Provide the (x, y) coordinate of the cell's center where the given text is located.  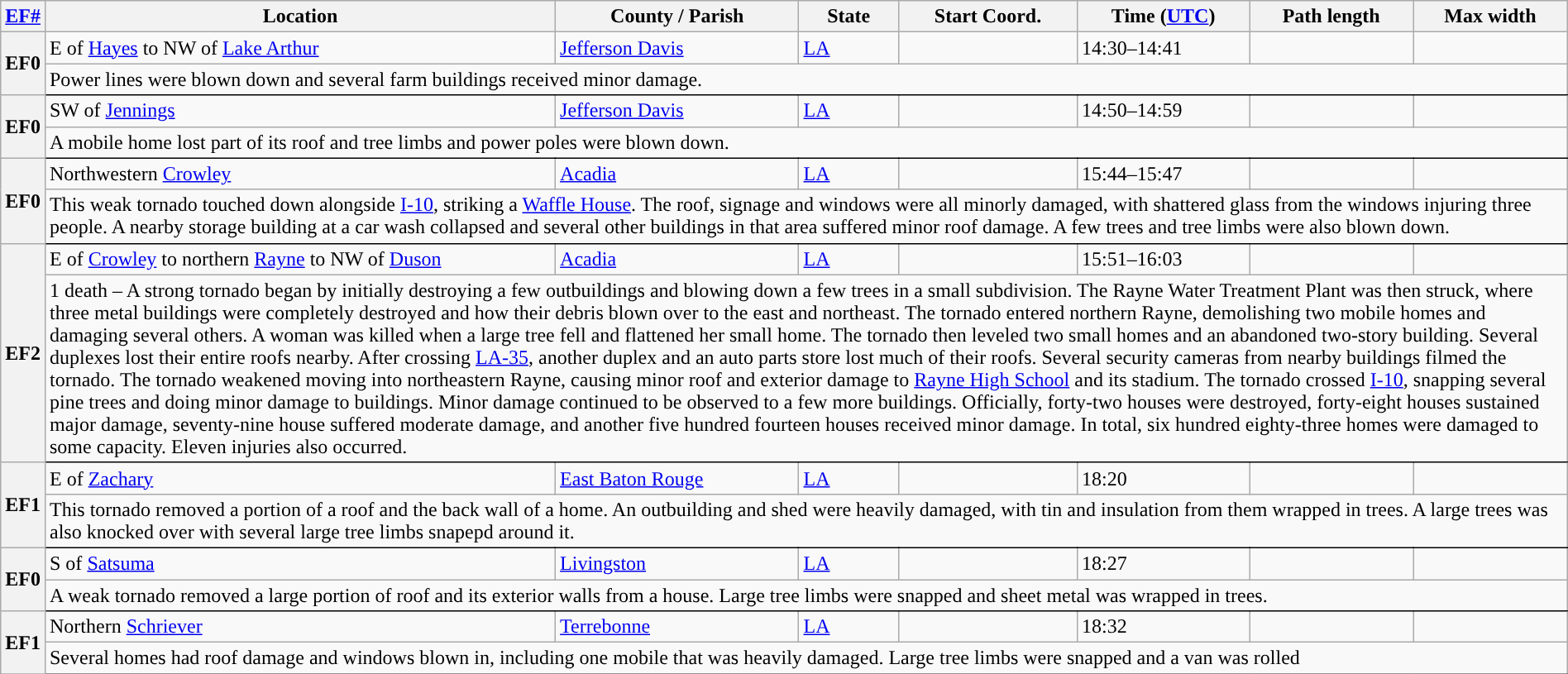
East Baton Rouge (677, 478)
Northern Schriever (299, 627)
18:27 (1164, 563)
County / Parish (677, 17)
E of Hayes to NW of Lake Arthur (299, 48)
SW of Jennings (299, 111)
A mobile home lost part of its roof and tree limbs and power poles were blown down. (806, 142)
Northwestern Crowley (299, 174)
State (849, 17)
18:20 (1164, 478)
Livingston (677, 563)
Power lines were blown down and several farm buildings received minor damage. (806, 79)
EF2 (23, 352)
18:32 (1164, 627)
Location (299, 17)
Start Coord. (987, 17)
Max width (1490, 17)
Terrebonne (677, 627)
Path length (1331, 17)
15:51–16:03 (1164, 259)
E of Crowley to northern Rayne to NW of Duson (299, 259)
Time (UTC) (1164, 17)
Several homes had roof damage and windows blown in, including one mobile that was heavily damaged. Large tree limbs were snapped and a van was rolled (806, 658)
E of Zachary (299, 478)
14:30–14:41 (1164, 48)
15:44–15:47 (1164, 174)
14:50–14:59 (1164, 111)
EF# (23, 17)
S of Satsuma (299, 563)
